Identify which cell holds the provided text, then report its [X, Y] central coordinate. 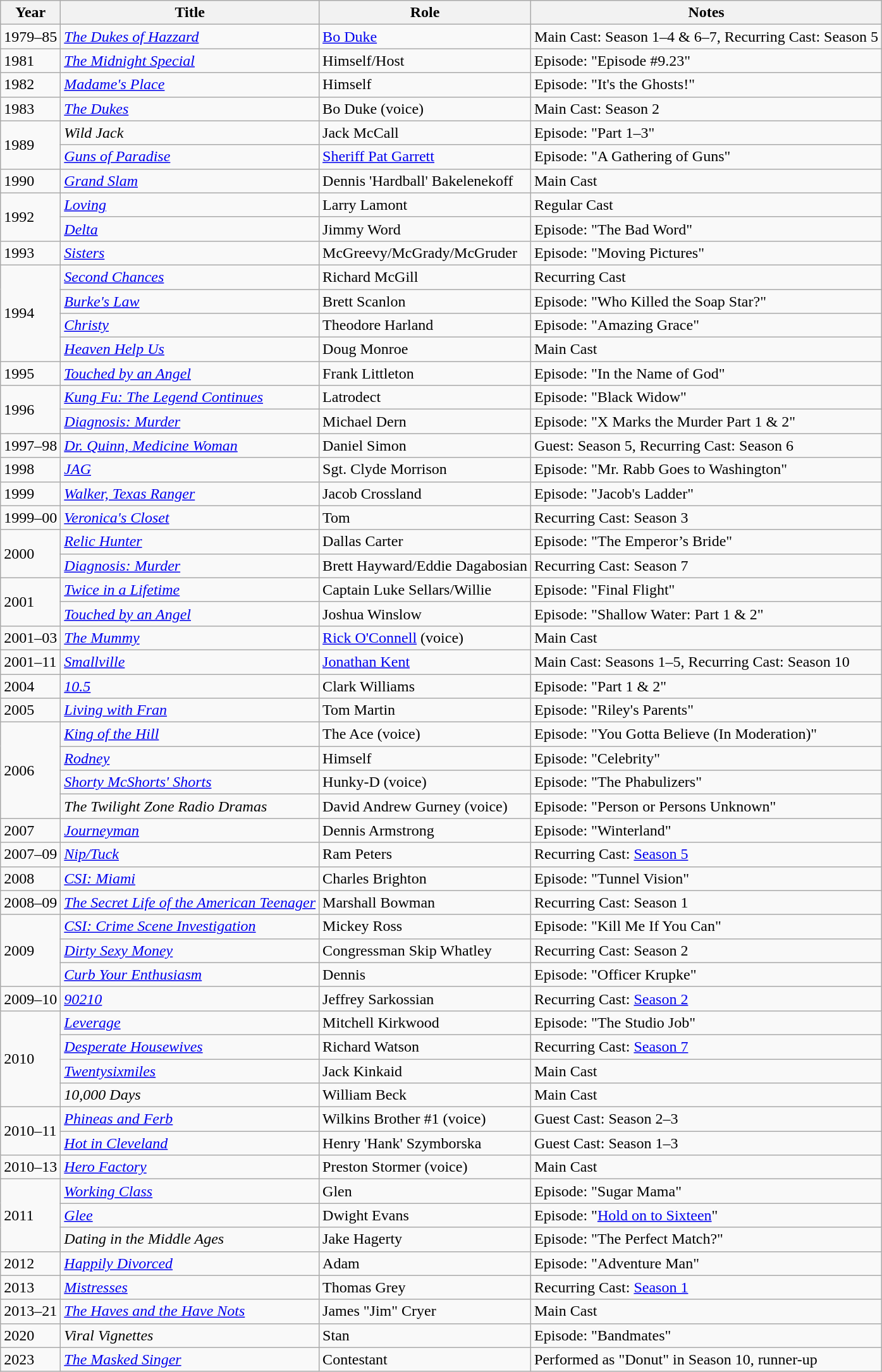
James "Jim" Cryer [425, 1311]
Episode: "You Gotta Believe (In Moderation)" [707, 734]
Journeyman [190, 830]
2008 [30, 878]
Daniel Simon [425, 446]
Episode: "Adventure Man" [707, 1263]
Shorty McShorts' Shorts [190, 782]
Larry Lamont [425, 205]
Dirty Sexy Money [190, 950]
Richard McGill [425, 277]
The Mummy [190, 638]
Episode: "It's the Ghosts!" [707, 85]
Hot in Cleveland [190, 1143]
Grand Slam [190, 181]
Captain Luke Sellars/Willie [425, 590]
10.5 [190, 686]
Curb Your Enthusiasm [190, 974]
2009–10 [30, 999]
Wild Jack [190, 133]
1993 [30, 253]
2010–13 [30, 1167]
Burke's Law [190, 301]
Brett Scanlon [425, 301]
Dwight Evans [425, 1215]
Phineas and Ferb [190, 1119]
2000 [30, 554]
Jack Kinkaid [425, 1071]
Rodney [190, 758]
Role [425, 13]
Second Chances [190, 277]
2008–09 [30, 902]
King of the Hill [190, 734]
Episode: "The Bad Word" [707, 229]
1989 [30, 145]
Episode: "Bandmates" [707, 1335]
1995 [30, 373]
Jack McCall [425, 133]
10,000 Days [190, 1095]
Mistresses [190, 1287]
Latrodect [425, 398]
Notes [707, 13]
Sheriff Pat Garrett [425, 157]
Episode: "Part 1 & 2" [707, 686]
Recurring Cast [707, 277]
Viral Vignettes [190, 1335]
Congressman Skip Whatley [425, 950]
1979–85 [30, 37]
Recurring Cast: Season 5 [707, 854]
1999 [30, 494]
Episode: "The Perfect Match?" [707, 1239]
The Haves and the Have Nots [190, 1311]
The Masked Singer [190, 1359]
Episode: "Who Killed the Soap Star?" [707, 301]
2001–11 [30, 662]
1990 [30, 181]
Bo Duke [425, 37]
Wilkins Brother #1 (voice) [425, 1119]
Main Cast: Seasons 1–5, Recurring Cast: Season 10 [707, 662]
Leverage [190, 1023]
Recurring Cast: Season 3 [707, 518]
David Andrew Gurney (voice) [425, 806]
Henry 'Hank' Szymborska [425, 1143]
Episode: "Winterland" [707, 830]
Preston Stormer (voice) [425, 1167]
2023 [30, 1359]
2005 [30, 710]
Hero Factory [190, 1167]
Title [190, 13]
1981 [30, 61]
Hunky-D (voice) [425, 782]
Episode: "Final Flight" [707, 590]
2020 [30, 1335]
Episode: "Riley's Parents" [707, 710]
Dallas Carter [425, 542]
1983 [30, 109]
Sisters [190, 253]
Happily Divorced [190, 1263]
1994 [30, 313]
Veronica's Closet [190, 518]
Stan [425, 1335]
Jake Hagerty [425, 1239]
Guest: Season 5, Recurring Cast: Season 6 [707, 446]
2009 [30, 950]
1998 [30, 470]
2006 [30, 770]
Guest Cast: Season 2–3 [707, 1119]
2001–03 [30, 638]
90210 [190, 999]
2004 [30, 686]
Contestant [425, 1359]
Episode: "Jacob's Ladder" [707, 494]
Episode: "Officer Krupke" [707, 974]
Madame's Place [190, 85]
Working Class [190, 1191]
Dating in the Middle Ages [190, 1239]
JAG [190, 470]
Rick O'Connell (voice) [425, 638]
Main Cast: Season 2 [707, 109]
Jimmy Word [425, 229]
Glen [425, 1191]
Relic Hunter [190, 542]
Joshua Winslow [425, 614]
Kung Fu: The Legend Continues [190, 398]
Brett Hayward/Eddie Dagabosian [425, 566]
Mitchell Kirkwood [425, 1023]
CSI: Crime Scene Investigation [190, 926]
1997–98 [30, 446]
Heaven Help Us [190, 349]
Glee [190, 1215]
Ram Peters [425, 854]
Richard Watson [425, 1047]
Episode: "Black Widow" [707, 398]
Mickey Ross [425, 926]
Smallville [190, 662]
Jacob Crossland [425, 494]
Christy [190, 325]
Adam [425, 1263]
Marshall Bowman [425, 902]
Dennis [425, 974]
Clark Williams [425, 686]
Episode: "Episode #9.23" [707, 61]
Loving [190, 205]
Episode: "The Studio Job" [707, 1023]
Episode: "Sugar Mama" [707, 1191]
Walker, Texas Ranger [190, 494]
Bo Duke (voice) [425, 109]
Living with Fran [190, 710]
Frank Littleton [425, 373]
Delta [190, 229]
2007–09 [30, 854]
Twice in a Lifetime [190, 590]
Episode: "Moving Pictures" [707, 253]
Theodore Harland [425, 325]
Episode: "In the Name of God" [707, 373]
Jonathan Kent [425, 662]
Episode: "Tunnel Vision" [707, 878]
The Midnight Special [190, 61]
2010–11 [30, 1131]
The Dukes of Hazzard [190, 37]
Episode: "A Gathering of Guns" [707, 157]
Regular Cast [707, 205]
2007 [30, 830]
1982 [30, 85]
Main Cast: Season 1–4 & 6–7, Recurring Cast: Season 5 [707, 37]
2013–21 [30, 1311]
William Beck [425, 1095]
1999–00 [30, 518]
Episode: "Person or Persons Unknown" [707, 806]
The Dukes [190, 109]
2011 [30, 1215]
2001 [30, 602]
Nip/Tuck [190, 854]
Doug Monroe [425, 349]
Episode: "The Phabulizers" [707, 782]
Desperate Housewives [190, 1047]
Episode: "Mr. Rabb Goes to Washington" [707, 470]
Dennis Armstrong [425, 830]
2012 [30, 1263]
Episode: "X Marks the Murder Part 1 & 2" [707, 422]
Michael Dern [425, 422]
Tom [425, 518]
Episode: "Kill Me If You Can" [707, 926]
Guest Cast: Season 1–3 [707, 1143]
Charles Brighton [425, 878]
2013 [30, 1287]
McGreevy/McGrady/McGruder [425, 253]
Episode: "Celebrity" [707, 758]
Episode: "Amazing Grace" [707, 325]
Guns of Paradise [190, 157]
The Ace (voice) [425, 734]
The Secret Life of the American Teenager [190, 902]
Performed as "Donut" in Season 10, runner-up [707, 1359]
Tom Martin [425, 710]
The Twilight Zone Radio Dramas [190, 806]
Thomas Grey [425, 1287]
Jeffrey Sarkossian [425, 999]
Twentysixmiles [190, 1071]
2010 [30, 1059]
Episode: "Hold on to Sixteen" [707, 1215]
1996 [30, 410]
Episode: "The Emperor’s Bride" [707, 542]
CSI: Miami [190, 878]
1992 [30, 217]
Himself/Host [425, 61]
Sgt. Clyde Morrison [425, 470]
Year [30, 13]
Episode: "Shallow Water: Part 1 & 2" [707, 614]
Dennis 'Hardball' Bakelenekoff [425, 181]
Dr. Quinn, Medicine Woman [190, 446]
Episode: "Part 1–3" [707, 133]
